Return [X, Y] of the center of cell containing provided text 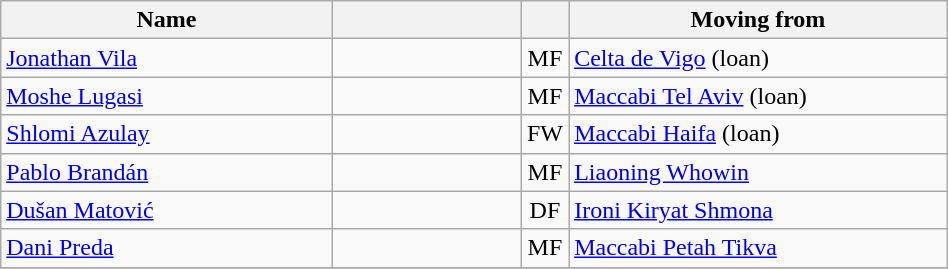
Celta de Vigo (loan) [758, 58]
FW [544, 134]
Jonathan Vila [166, 58]
Ironi Kiryat Shmona [758, 210]
Dušan Matović [166, 210]
Name [166, 20]
Moving from [758, 20]
Maccabi Haifa (loan) [758, 134]
Dani Preda [166, 248]
Shlomi Azulay [166, 134]
Maccabi Tel Aviv (loan) [758, 96]
DF [544, 210]
Moshe Lugasi [166, 96]
Pablo Brandán [166, 172]
Liaoning Whowin [758, 172]
Maccabi Petah Tikva [758, 248]
